Extract the [X, Y] coordinate from the center of the cell holding the provided text.  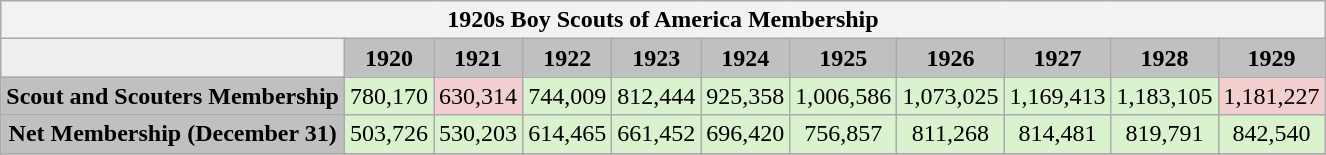
1926 [950, 58]
1920s Boy Scouts of America Membership [663, 20]
696,420 [746, 134]
1,073,025 [950, 96]
811,268 [950, 134]
925,358 [746, 96]
812,444 [656, 96]
1,169,413 [1058, 96]
842,540 [1272, 134]
756,857 [844, 134]
Scout and Scouters Membership [173, 96]
1,006,586 [844, 96]
1922 [568, 58]
530,203 [478, 134]
630,314 [478, 96]
1924 [746, 58]
Net Membership (December 31) [173, 134]
1,183,105 [1164, 96]
1923 [656, 58]
614,465 [568, 134]
814,481 [1058, 134]
1927 [1058, 58]
1928 [1164, 58]
1929 [1272, 58]
1925 [844, 58]
1920 [388, 58]
780,170 [388, 96]
1921 [478, 58]
503,726 [388, 134]
744,009 [568, 96]
819,791 [1164, 134]
661,452 [656, 134]
1,181,227 [1272, 96]
